Locate the cell with the specified text and output its (X, Y) center coordinate. 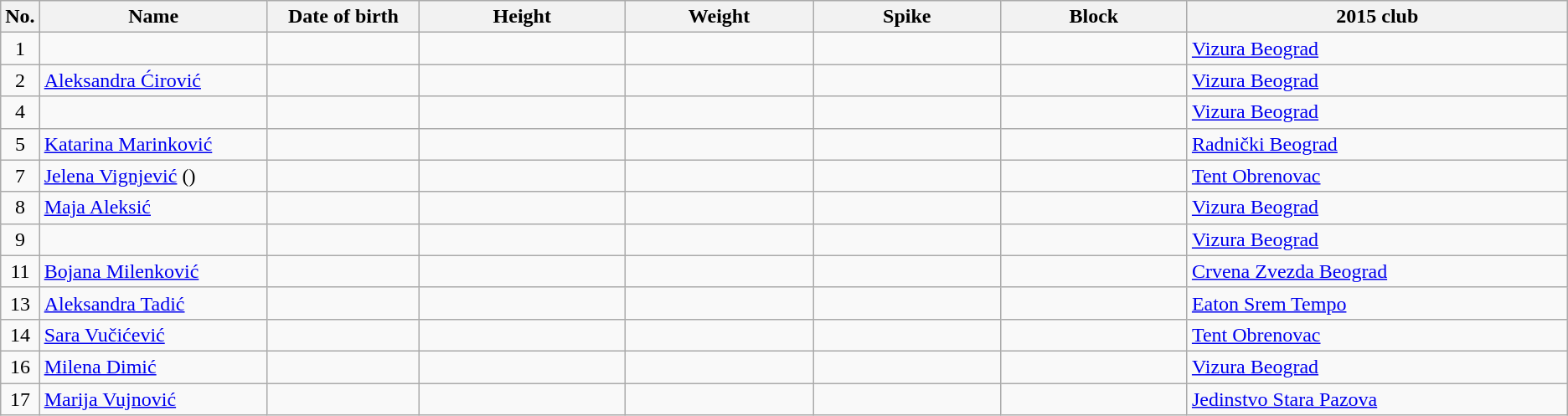
Aleksandra Tadić (153, 303)
Weight (719, 17)
Jedinstvo Stara Pazova (1377, 399)
Height (523, 17)
1 (20, 49)
Spike (906, 17)
No. (20, 17)
Eaton Srem Tempo (1377, 303)
Milena Dimić (153, 367)
Date of birth (343, 17)
2 (20, 80)
14 (20, 335)
11 (20, 271)
8 (20, 208)
5 (20, 144)
Crvena Zvezda Beograd (1377, 271)
16 (20, 367)
17 (20, 399)
13 (20, 303)
4 (20, 112)
Radnički Beograd (1377, 144)
Marija Vujnović (153, 399)
Jelena Vignjević () (153, 176)
9 (20, 239)
Sara Vučićević (153, 335)
Block (1094, 17)
2015 club (1377, 17)
7 (20, 176)
Bojana Milenković (153, 271)
Name (153, 17)
Aleksandra Ćirović (153, 80)
Maja Aleksić (153, 208)
Katarina Marinković (153, 144)
